Scan for the cell matching the given text and deliver its (X, Y) coordinate at center. 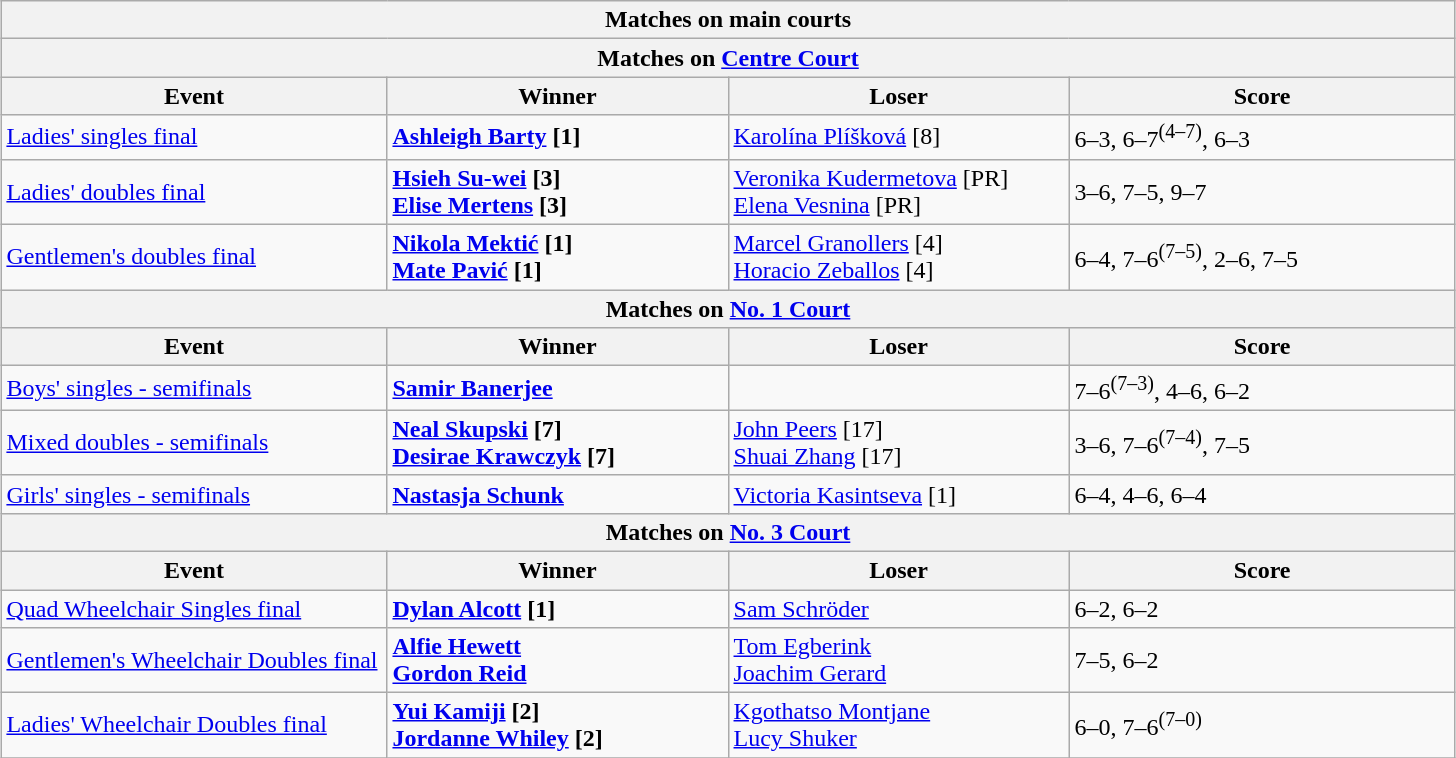
Ladies' singles final (194, 138)
Kgothatso Montjane Lucy Shuker (898, 726)
Sam Schröder (898, 609)
Mixed doubles - semifinals (194, 442)
7–6(7–3), 4–6, 6–2 (1262, 388)
Ladies' Wheelchair Doubles final (194, 726)
Nikola Mektić [1] Mate Pavić [1] (558, 258)
Boys' singles - semifinals (194, 388)
Hsieh Su-wei [3] Elise Mertens [3] (558, 192)
Dylan Alcott [1] (558, 609)
Quad Wheelchair Singles final (194, 609)
Gentlemen's Wheelchair Doubles final (194, 660)
Gentlemen's doubles final (194, 258)
Matches on No. 3 Court (728, 532)
Veronika Kudermetova [PR] Elena Vesnina [PR] (898, 192)
Matches on Centre Court (728, 58)
6–3, 6–7(4–7), 6–3 (1262, 138)
Matches on main courts (728, 20)
Victoria Kasintseva [1] (898, 494)
3–6, 7–6(7–4), 7–5 (1262, 442)
6–2, 6–2 (1262, 609)
Girls' singles - semifinals (194, 494)
Samir Banerjee (558, 388)
John Peers [17] Shuai Zhang [17] (898, 442)
Tom Egberink Joachim Gerard (898, 660)
7–5, 6–2 (1262, 660)
6–4, 7–6(7–5), 2–6, 7–5 (1262, 258)
Nastasja Schunk (558, 494)
Neal Skupski [7] Desirae Krawczyk [7] (558, 442)
Ladies' doubles final (194, 192)
Matches on No. 1 Court (728, 309)
Ashleigh Barty [1] (558, 138)
6–4, 4–6, 6–4 (1262, 494)
3–6, 7–5, 9–7 (1262, 192)
Yui Kamiji [2] Jordanne Whiley [2] (558, 726)
Karolína Plíšková [8] (898, 138)
Alfie Hewett Gordon Reid (558, 660)
Marcel Granollers [4] Horacio Zeballos [4] (898, 258)
6–0, 7–6(7–0) (1262, 726)
